From the cell containing the given text, extract its center point as [x, y] coordinate. 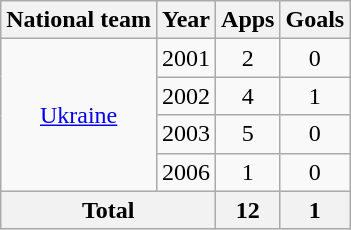
2006 [186, 172]
Ukraine [79, 115]
5 [248, 134]
12 [248, 210]
2003 [186, 134]
Goals [315, 20]
2 [248, 58]
Year [186, 20]
2001 [186, 58]
Apps [248, 20]
Total [108, 210]
2002 [186, 96]
4 [248, 96]
National team [79, 20]
